Extract the (X, Y) coordinate from the center of the cell holding the provided text.  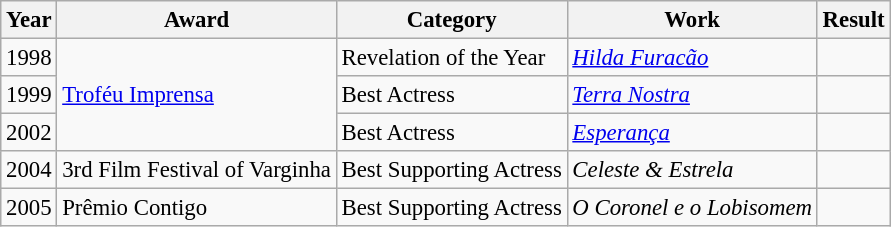
Category (452, 20)
Terra Nostra (692, 95)
1999 (29, 95)
Hilda Furacão (692, 58)
2004 (29, 170)
Award (196, 20)
2005 (29, 208)
Result (854, 20)
2002 (29, 133)
O Coronel e o Lobisomem (692, 208)
Work (692, 20)
3rd Film Festival of Varginha (196, 170)
Prêmio Contigo (196, 208)
Celeste & Estrela (692, 170)
Revelation of the Year (452, 58)
Troféu Imprensa (196, 96)
Esperança (692, 133)
Year (29, 20)
1998 (29, 58)
